Identify which cell holds the provided text, then report its [X, Y] central coordinate. 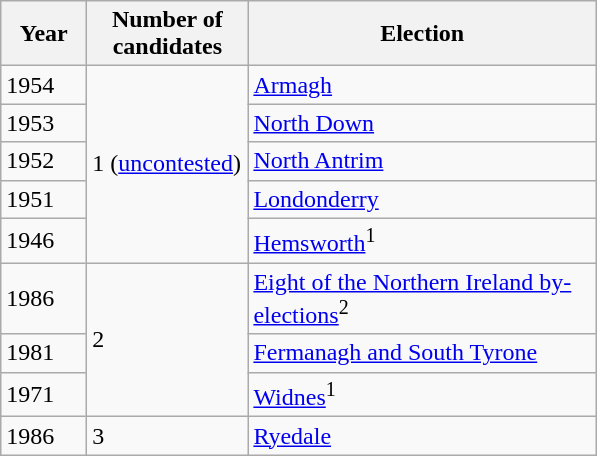
1 (uncontested) [168, 164]
Armagh [422, 85]
Londonderry [422, 199]
Widnes1 [422, 394]
Election [422, 34]
2 [168, 340]
Hemsworth1 [422, 240]
Year [44, 34]
1954 [44, 85]
1953 [44, 123]
Fermanagh and South Tyrone [422, 353]
North Antrim [422, 161]
1981 [44, 353]
1971 [44, 394]
3 [168, 436]
North Down [422, 123]
Eight of the Northern Ireland by-elections2 [422, 299]
1946 [44, 240]
Number of candidates [168, 34]
Ryedale [422, 436]
1951 [44, 199]
1952 [44, 161]
